Scan for the cell matching the given text and deliver its [X, Y] coordinate at center. 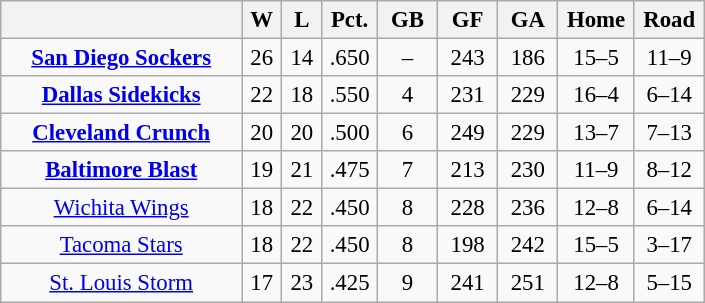
251 [528, 283]
.500 [350, 133]
241 [468, 283]
GB [407, 20]
243 [468, 58]
8–12 [669, 170]
249 [468, 133]
Pct. [350, 20]
Dallas Sidekicks [122, 95]
7–13 [669, 133]
26 [262, 58]
5–15 [669, 283]
14 [302, 58]
16–4 [596, 95]
Cleveland Crunch [122, 133]
St. Louis Storm [122, 283]
San Diego Sockers [122, 58]
19 [262, 170]
Home [596, 20]
Wichita Wings [122, 208]
242 [528, 245]
230 [528, 170]
Tacoma Stars [122, 245]
9 [407, 283]
186 [528, 58]
231 [468, 95]
21 [302, 170]
GA [528, 20]
7 [407, 170]
4 [407, 95]
.550 [350, 95]
13–7 [596, 133]
6 [407, 133]
.475 [350, 170]
17 [262, 283]
GF [468, 20]
236 [528, 208]
L [302, 20]
.425 [350, 283]
W [262, 20]
Baltimore Blast [122, 170]
198 [468, 245]
213 [468, 170]
Road [669, 20]
3–17 [669, 245]
23 [302, 283]
– [407, 58]
228 [468, 208]
.650 [350, 58]
